Determine the (X, Y) coordinate at the center of the cell enclosing the given text.  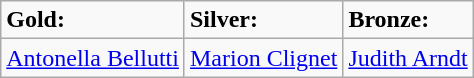
Bronze: (408, 20)
Judith Arndt (408, 58)
Silver: (263, 20)
Gold: (93, 20)
Marion Clignet (263, 58)
Antonella Bellutti (93, 58)
